Find where the given text appears and provide that cell's center as (X, Y) coordinate. 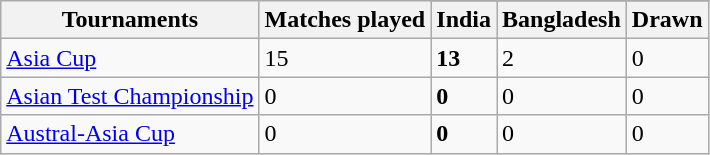
India (464, 20)
15 (345, 58)
2 (562, 58)
Asian Test Championship (130, 96)
Tournaments (130, 20)
Matches played (345, 20)
Drawn (667, 20)
Bangladesh (562, 20)
13 (464, 58)
Asia Cup (130, 58)
Austral-Asia Cup (130, 134)
